From the cell containing the given text, extract its center point as [X, Y] coordinate. 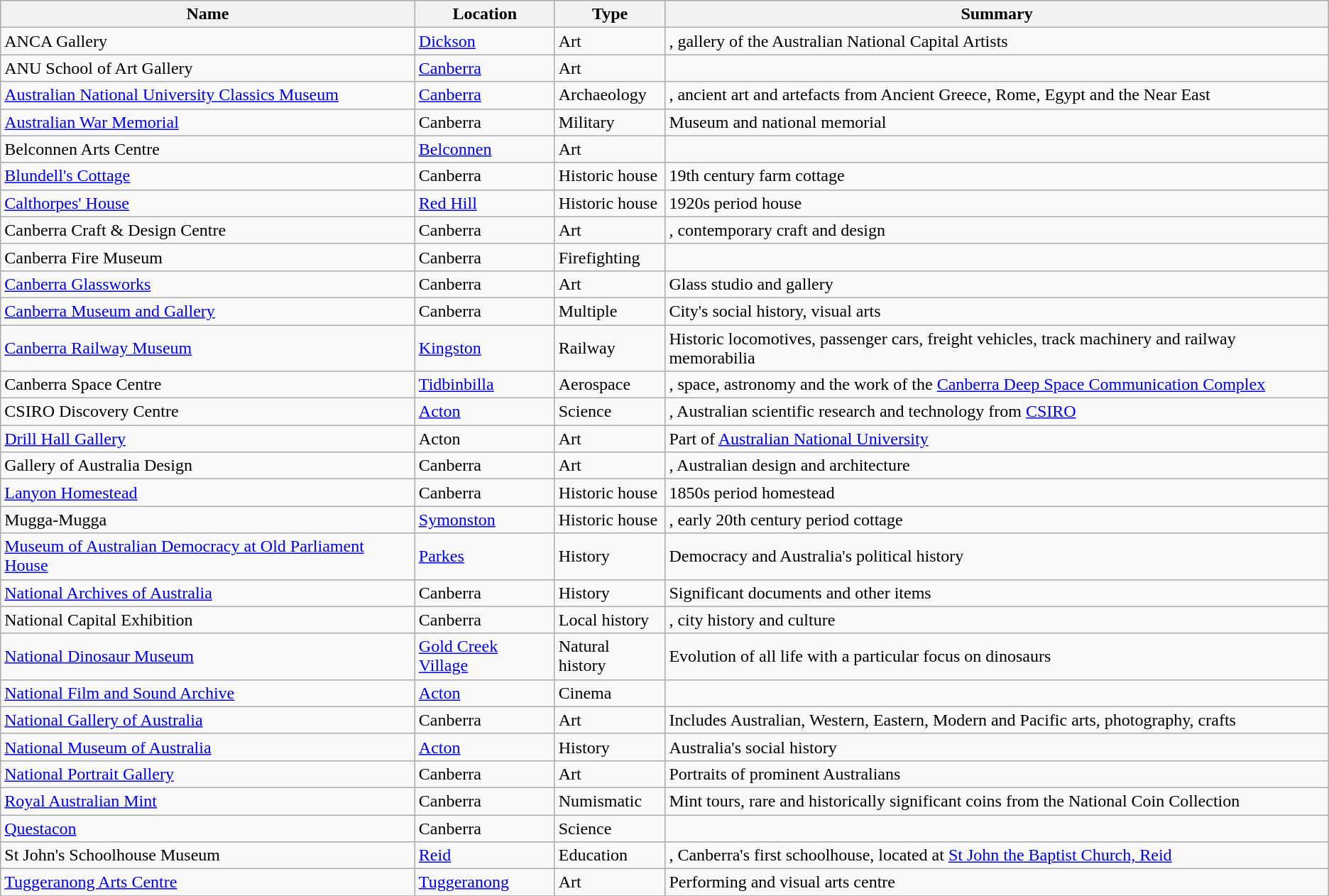
Location [484, 14]
National Film and Sound Archive [208, 693]
Belconnen Arts Centre [208, 149]
Australia's social history [997, 747]
19th century farm cottage [997, 176]
Name [208, 14]
Local history [610, 620]
, Canberra's first schoolhouse, located at St John the Baptist Church, Reid [997, 856]
National Museum of Australia [208, 747]
National Portrait Gallery [208, 774]
1850s period homestead [997, 493]
Firefighting [610, 257]
Tuggeranong [484, 883]
Dickson [484, 41]
Education [610, 856]
Drill Hall Gallery [208, 439]
Glass studio and gallery [997, 284]
Archaeology [610, 95]
National Gallery of Australia [208, 720]
Canberra Railway Museum [208, 348]
, contemporary craft and design [997, 230]
National Capital Exhibition [208, 620]
Red Hill [484, 203]
, gallery of the Australian National Capital Artists [997, 41]
Canberra Fire Museum [208, 257]
, Australian design and architecture [997, 466]
Railway [610, 348]
Questacon [208, 829]
, Australian scientific research and technology from CSIRO [997, 412]
Performing and visual arts centre [997, 883]
Part of Australian National University [997, 439]
Canberra Space Centre [208, 385]
Cinema [610, 693]
Summary [997, 14]
Multiple [610, 311]
St John's Schoolhouse Museum [208, 856]
Royal Australian Mint [208, 801]
, ancient art and artefacts from Ancient Greece, Rome, Egypt and the Near East [997, 95]
Evolution of all life with a particular focus on dinosaurs [997, 656]
Museum and national memorial [997, 122]
Gallery of Australia Design [208, 466]
Portraits of prominent Australians [997, 774]
Numismatic [610, 801]
Historic locomotives, passenger cars, freight vehicles, track machinery and railway memorabilia [997, 348]
Significant documents and other items [997, 593]
ANU School of Art Gallery [208, 68]
Canberra Museum and Gallery [208, 311]
Calthorpes' House [208, 203]
Lanyon Homestead [208, 493]
Type [610, 14]
CSIRO Discovery Centre [208, 412]
Symonston [484, 520]
Belconnen [484, 149]
National Archives of Australia [208, 593]
Kingston [484, 348]
, space, astronomy and the work of the Canberra Deep Space Communication Complex [997, 385]
Australian National University Classics Museum [208, 95]
National Dinosaur Museum [208, 656]
Gold Creek Village [484, 656]
Tuggeranong Arts Centre [208, 883]
Democracy and Australia's political history [997, 557]
Includes Australian, Western, Eastern, Modern and Pacific arts, photography, crafts [997, 720]
Australian War Memorial [208, 122]
Museum of Australian Democracy at Old Parliament House [208, 557]
Reid [484, 856]
Aerospace [610, 385]
Parkes [484, 557]
Canberra Glassworks [208, 284]
Tidbinbilla [484, 385]
Canberra Craft & Design Centre [208, 230]
Mugga-Mugga [208, 520]
ANCA Gallery [208, 41]
, city history and culture [997, 620]
Natural history [610, 656]
Military [610, 122]
Mint tours, rare and historically significant coins from the National Coin Collection [997, 801]
City's social history, visual arts [997, 311]
, early 20th century period cottage [997, 520]
Blundell's Cottage [208, 176]
1920s period house [997, 203]
